Return the (x, y) coordinate for the center point of the cell that contains the specified text.  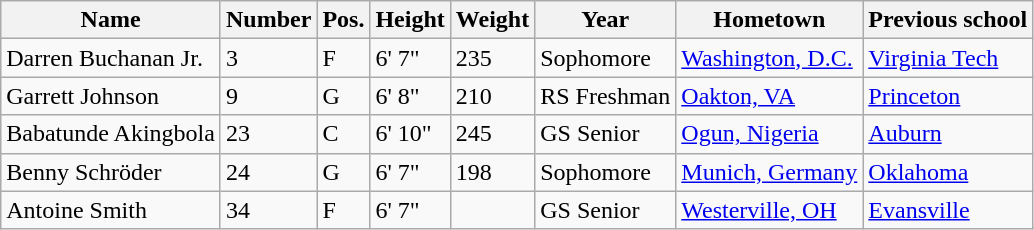
Number (268, 20)
Ogun, Nigeria (770, 134)
Height (410, 20)
Washington, D.C. (770, 58)
C (344, 134)
Virginia Tech (948, 58)
Pos. (344, 20)
Auburn (948, 134)
Princeton (948, 96)
3 (268, 58)
Previous school (948, 20)
Weight (492, 20)
Westerville, OH (770, 210)
Darren Buchanan Jr. (111, 58)
23 (268, 134)
Oklahoma (948, 172)
235 (492, 58)
6' 8" (410, 96)
Year (606, 20)
Munich, Germany (770, 172)
245 (492, 134)
Evansville (948, 210)
Garrett Johnson (111, 96)
Oakton, VA (770, 96)
RS Freshman (606, 96)
Name (111, 20)
34 (268, 210)
198 (492, 172)
Antoine Smith (111, 210)
Babatunde Akingbola (111, 134)
9 (268, 96)
6' 10" (410, 134)
24 (268, 172)
Benny Schröder (111, 172)
210 (492, 96)
Hometown (770, 20)
